Capture the cell that displays the provided text and extract its [x, y] central coordinate. 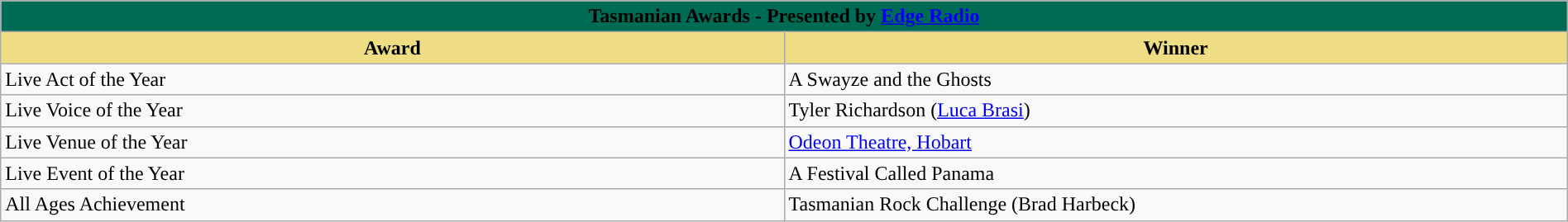
Live Act of the Year [392, 79]
All Ages Achievement [392, 205]
Odeon Theatre, Hobart [1176, 142]
Live Venue of the Year [392, 142]
Tasmanian Awards - Presented by Edge Radio [784, 17]
Award [392, 48]
A Festival Called Panama [1176, 173]
Winner [1176, 48]
Tasmanian Rock Challenge (Brad Harbeck) [1176, 205]
A Swayze and the Ghosts [1176, 79]
Tyler Richardson (Luca Brasi) [1176, 111]
Live Voice of the Year [392, 111]
Live Event of the Year [392, 173]
